Return the (X, Y) coordinate for the center point of the cell that contains the specified text.  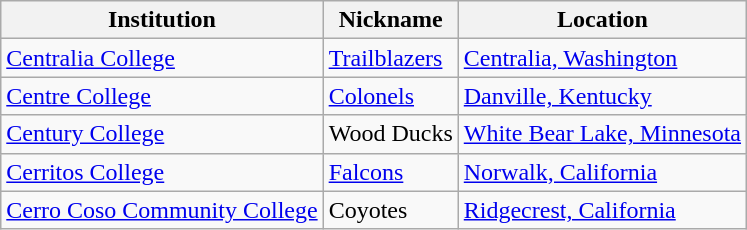
Cerro Coso Community College (162, 210)
Institution (162, 20)
Ridgecrest, California (602, 210)
Cerritos College (162, 172)
Colonels (390, 96)
Norwalk, California (602, 172)
White Bear Lake, Minnesota (602, 134)
Coyotes (390, 210)
Wood Ducks (390, 134)
Century College (162, 134)
Centralia, Washington (602, 58)
Falcons (390, 172)
Centralia College (162, 58)
Location (602, 20)
Trailblazers (390, 58)
Nickname (390, 20)
Danville, Kentucky (602, 96)
Centre College (162, 96)
